Extract the [x, y] coordinate from the center of the cell holding the provided text.  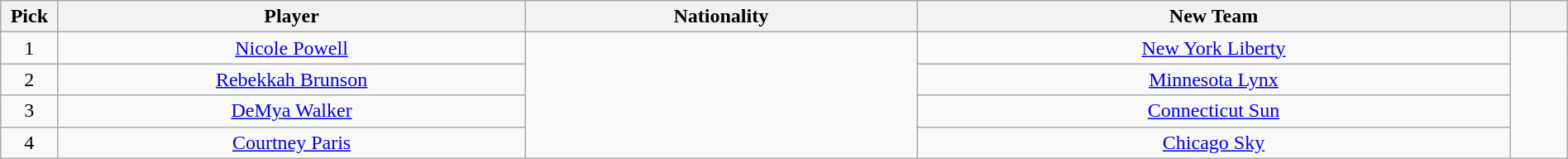
Connecticut Sun [1214, 111]
Player [291, 17]
4 [30, 142]
2 [30, 79]
Chicago Sky [1214, 142]
Nationality [721, 17]
New York Liberty [1214, 48]
Nicole Powell [291, 48]
Pick [30, 17]
Minnesota Lynx [1214, 79]
3 [30, 111]
Courtney Paris [291, 142]
DeMya Walker [291, 111]
Rebekkah Brunson [291, 79]
1 [30, 48]
New Team [1214, 17]
